Pinpoint the cell where the given text exists, returning its [X, Y] midpoint coordinate. 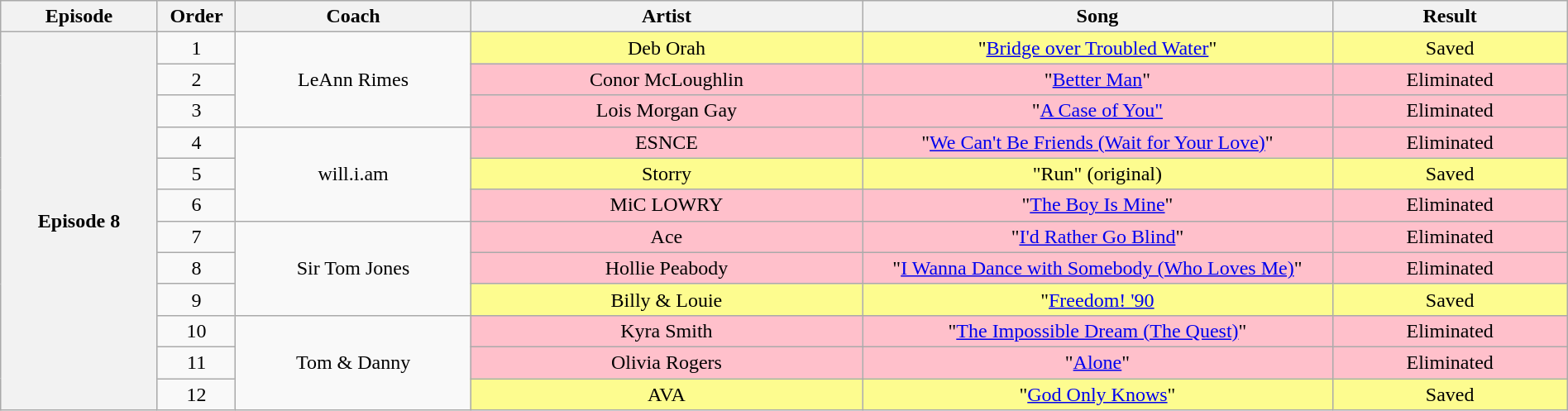
"God Only Knows" [1097, 394]
1 [197, 48]
Storry [667, 174]
4 [197, 142]
MiC LOWRY [667, 205]
5 [197, 174]
Deb Orah [667, 48]
Ace [667, 237]
ESNCE [667, 142]
"Freedom! '90 [1097, 299]
Kyra Smith [667, 331]
Episode [79, 17]
"Alone" [1097, 362]
Billy & Louie [667, 299]
7 [197, 237]
"We Can't Be Friends (Wait for Your Love)" [1097, 142]
"Better Man" [1097, 79]
6 [197, 205]
"A Case of You" [1097, 111]
AVA [667, 394]
Tom & Danny [353, 362]
"The Boy Is Mine" [1097, 205]
Order [197, 17]
Result [1450, 17]
Sir Tom Jones [353, 268]
3 [197, 111]
will.i.am [353, 174]
Coach [353, 17]
"The Impossible Dream (The Quest)" [1097, 331]
Hollie Peabody [667, 268]
"Bridge over Troubled Water" [1097, 48]
Conor McLoughlin [667, 79]
Artist [667, 17]
9 [197, 299]
Lois Morgan Gay [667, 111]
2 [197, 79]
"Run" (original) [1097, 174]
8 [197, 268]
"I Wanna Dance with Somebody (Who Loves Me)" [1097, 268]
12 [197, 394]
Song [1097, 17]
10 [197, 331]
11 [197, 362]
LeAnn Rimes [353, 79]
"I'd Rather Go Blind" [1097, 237]
Olivia Rogers [667, 362]
Episode 8 [79, 222]
